Locate the cell with the specified text and output its [X, Y] center coordinate. 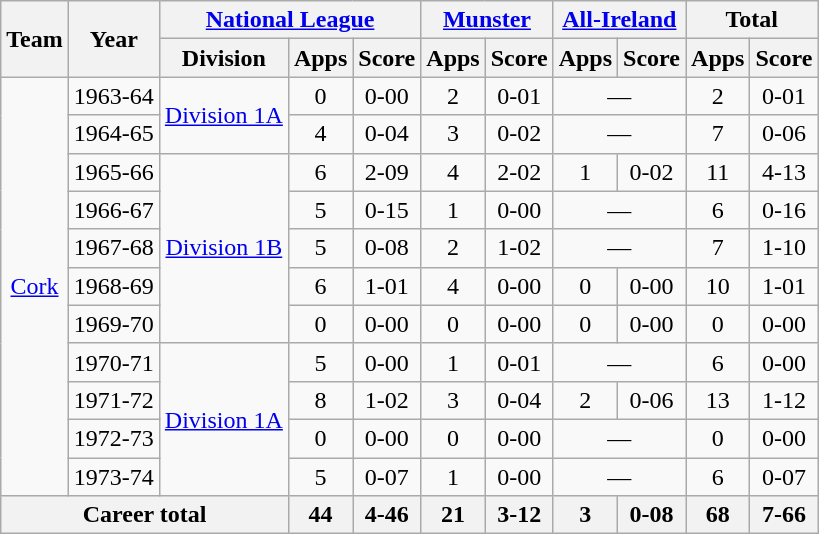
13 [718, 400]
68 [718, 515]
3-12 [519, 515]
1964-65 [114, 134]
Munster [487, 20]
4-13 [784, 172]
8 [320, 400]
1966-67 [114, 210]
1970-71 [114, 362]
Total [752, 20]
11 [718, 172]
Team [35, 39]
21 [453, 515]
4-46 [387, 515]
0-15 [387, 210]
Cork [35, 286]
1965-66 [114, 172]
1968-69 [114, 286]
10 [718, 286]
1967-68 [114, 248]
1963-64 [114, 96]
7-66 [784, 515]
1973-74 [114, 477]
1972-73 [114, 438]
1-12 [784, 400]
2-09 [387, 172]
1969-70 [114, 324]
Division [224, 58]
2-02 [519, 172]
Career total [145, 515]
All-Ireland [619, 20]
Division 1B [224, 248]
Year [114, 39]
1-10 [784, 248]
National League [290, 20]
1971-72 [114, 400]
44 [320, 515]
0-16 [784, 210]
